Extract the (X, Y) coordinate from the center of the cell holding the provided text.  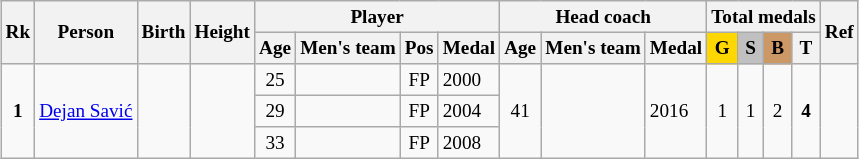
29 (276, 111)
Head coach (604, 17)
Height (222, 32)
B (777, 48)
Dejan Savić (86, 112)
Ref (839, 32)
Rk (18, 32)
Person (86, 32)
2000 (468, 80)
41 (520, 112)
Total medals (764, 17)
Player (378, 17)
G (722, 48)
2008 (468, 143)
2016 (676, 112)
S (751, 48)
Pos (419, 48)
Birth (164, 32)
T (806, 48)
25 (276, 80)
4 (806, 112)
2 (777, 112)
2004 (468, 111)
33 (276, 143)
